Return [X, Y] of the center of cell containing provided text 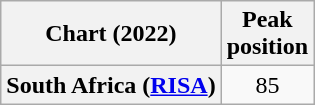
South Africa (RISA) [111, 85]
Peakposition [267, 34]
Chart (2022) [111, 34]
85 [267, 85]
